Output the (x, y) coordinate of the center of the cell containing the given text.  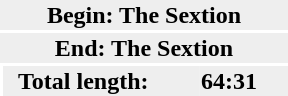
Begin: The Sextion (144, 15)
64:31 (244, 81)
End: The Sextion (144, 48)
Total length: (101, 81)
